Pinpoint the cell where the given text exists, returning its (x, y) midpoint coordinate. 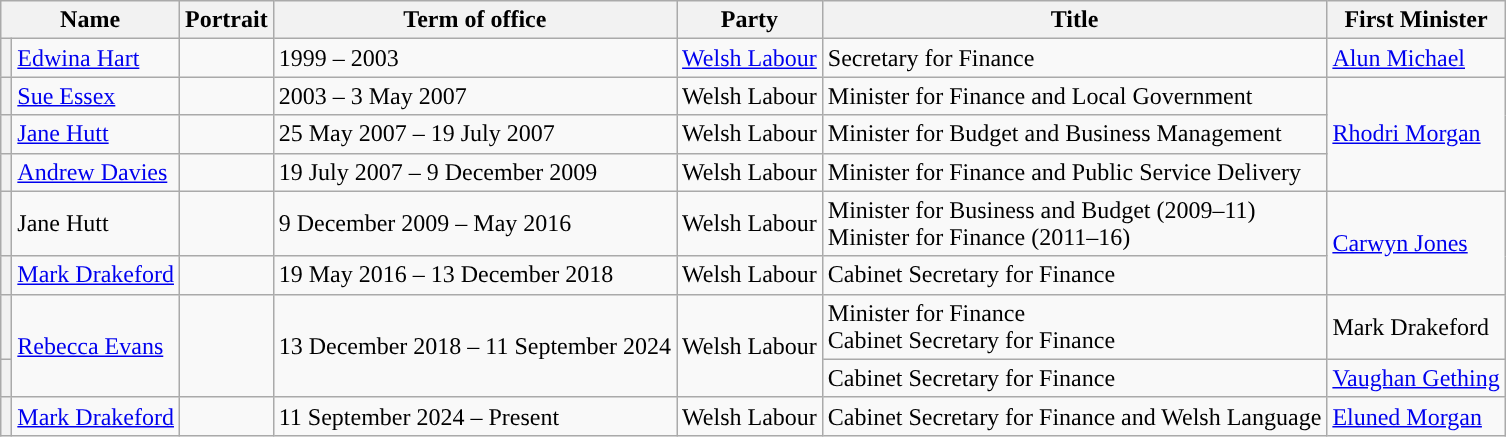
11 September 2024 – Present (474, 416)
Vaughan Gething (1416, 378)
1999 – 2003 (474, 58)
Rebecca Evans (96, 346)
Party (750, 20)
Title (1074, 20)
First Minister (1416, 20)
25 May 2007 – 19 July 2007 (474, 134)
Eluned Morgan (1416, 416)
Rhodri Morgan (1416, 134)
Sue Essex (96, 96)
19 May 2016 – 13 December 2018 (474, 275)
13 December 2018 – 11 September 2024 (474, 346)
Andrew Davies (96, 172)
Minister for Business and Budget (2009–11)Minister for Finance (2011–16) (1074, 224)
Name (90, 20)
19 July 2007 – 9 December 2009 (474, 172)
Minister for Budget and Business Management (1074, 134)
Term of office (474, 20)
Alun Michael (1416, 58)
Minister for FinanceCabinet Secretary for Finance (1074, 326)
Minister for Finance and Public Service Delivery (1074, 172)
Carwyn Jones (1416, 242)
Secretary for Finance (1074, 58)
Minister for Finance and Local Government (1074, 96)
9 December 2009 – May 2016 (474, 224)
Portrait (226, 20)
2003 – 3 May 2007 (474, 96)
Edwina Hart (96, 58)
Cabinet Secretary for Finance and Welsh Language (1074, 416)
